Search for the cell housing the specified text and yield its [X, Y] center coordinate. 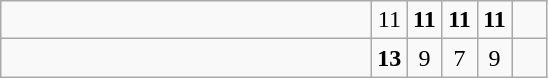
7 [460, 58]
13 [390, 58]
